Provide the [x, y] coordinate of the cell's center where the given text is located.  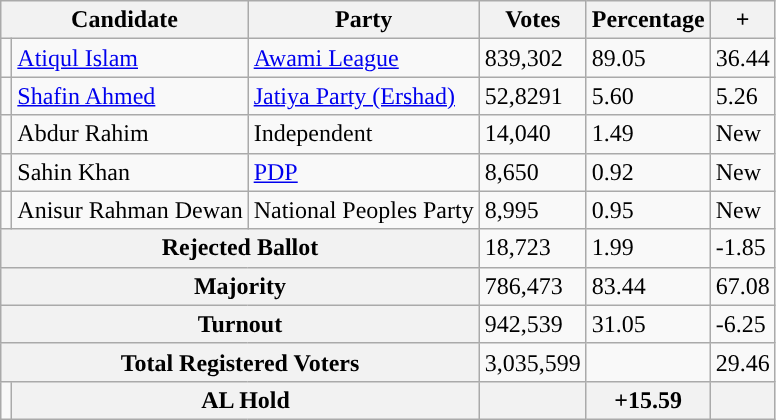
29.46 [742, 362]
14,040 [532, 134]
Total Registered Voters [240, 362]
52,8291 [532, 96]
8,650 [532, 172]
Independent [364, 134]
Turnout [240, 324]
National Peoples Party [364, 210]
5.26 [742, 96]
Awami League [364, 58]
Rejected Ballot [240, 248]
Votes [532, 20]
0.92 [648, 172]
Candidate [124, 20]
36.44 [742, 58]
Percentage [648, 20]
Anisur Rahman Dewan [130, 210]
-1.85 [742, 248]
3,035,599 [532, 362]
Atiqul Islam [130, 58]
18,723 [532, 248]
Sahin Khan [130, 172]
5.60 [648, 96]
Jatiya Party (Ershad) [364, 96]
0.95 [648, 210]
AL Hold [246, 400]
1.49 [648, 134]
+15.59 [648, 400]
31.05 [648, 324]
89.05 [648, 58]
-6.25 [742, 324]
786,473 [532, 286]
PDP [364, 172]
Party [364, 20]
+ [742, 20]
839,302 [532, 58]
8,995 [532, 210]
67.08 [742, 286]
942,539 [532, 324]
Abdur Rahim [130, 134]
Majority [240, 286]
83.44 [648, 286]
1.99 [648, 248]
Shafin Ahmed [130, 96]
